Determine the (x, y) coordinate at the center of the cell enclosing the given text.  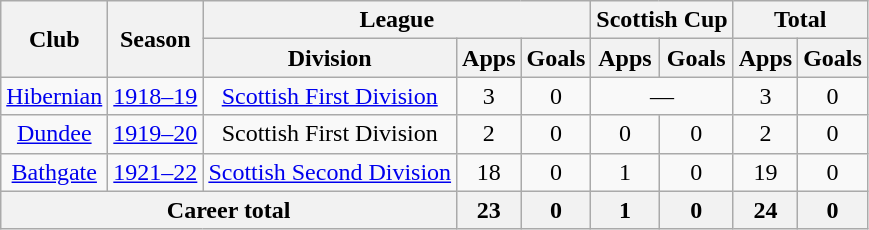
24 (765, 210)
Hibernian (54, 96)
23 (489, 210)
Division (330, 58)
Career total (229, 210)
1919–20 (156, 134)
19 (765, 172)
18 (489, 172)
Bathgate (54, 172)
Total (800, 20)
— (662, 96)
Dundee (54, 134)
1921–22 (156, 172)
League (397, 20)
Season (156, 39)
Scottish Cup (662, 20)
Scottish Second Division (330, 172)
Club (54, 39)
1918–19 (156, 96)
